Return the (x, y) coordinate for the center point of the cell that contains the specified text.  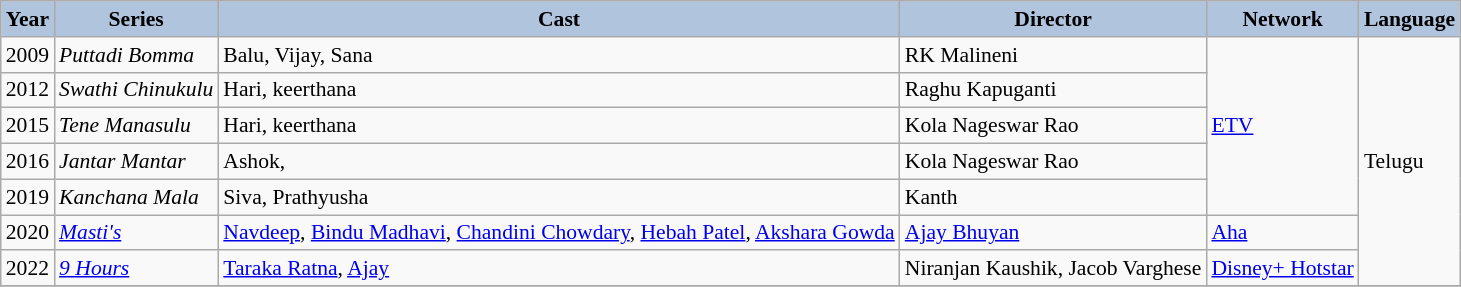
Balu, Vijay, Sana (558, 55)
Network (1282, 19)
Disney+ Hotstar (1282, 269)
Kanth (1054, 197)
Taraka Ratna, Ajay (558, 269)
Puttadi Bomma (136, 55)
Swathi Chinukulu (136, 90)
2019 (28, 197)
RK Malineni (1054, 55)
Tene Manasulu (136, 126)
ETV (1282, 126)
Series (136, 19)
2015 (28, 126)
Ashok, (558, 162)
Jantar Mantar (136, 162)
Raghu Kapuganti (1054, 90)
Ajay Bhuyan (1054, 233)
2016 (28, 162)
Siva, Prathyusha (558, 197)
2012 (28, 90)
Telugu (1410, 162)
Niranjan Kaushik, Jacob Varghese (1054, 269)
Masti's (136, 233)
Year (28, 19)
2020 (28, 233)
Language (1410, 19)
Navdeep, Bindu Madhavi, Chandini Chowdary, Hebah Patel, Akshara Gowda (558, 233)
Aha (1282, 233)
2022 (28, 269)
9 Hours (136, 269)
Director (1054, 19)
2009 (28, 55)
Cast (558, 19)
Kanchana Mala (136, 197)
